For the text-containing cell, return its midpoint in (x, y) coordinate format. 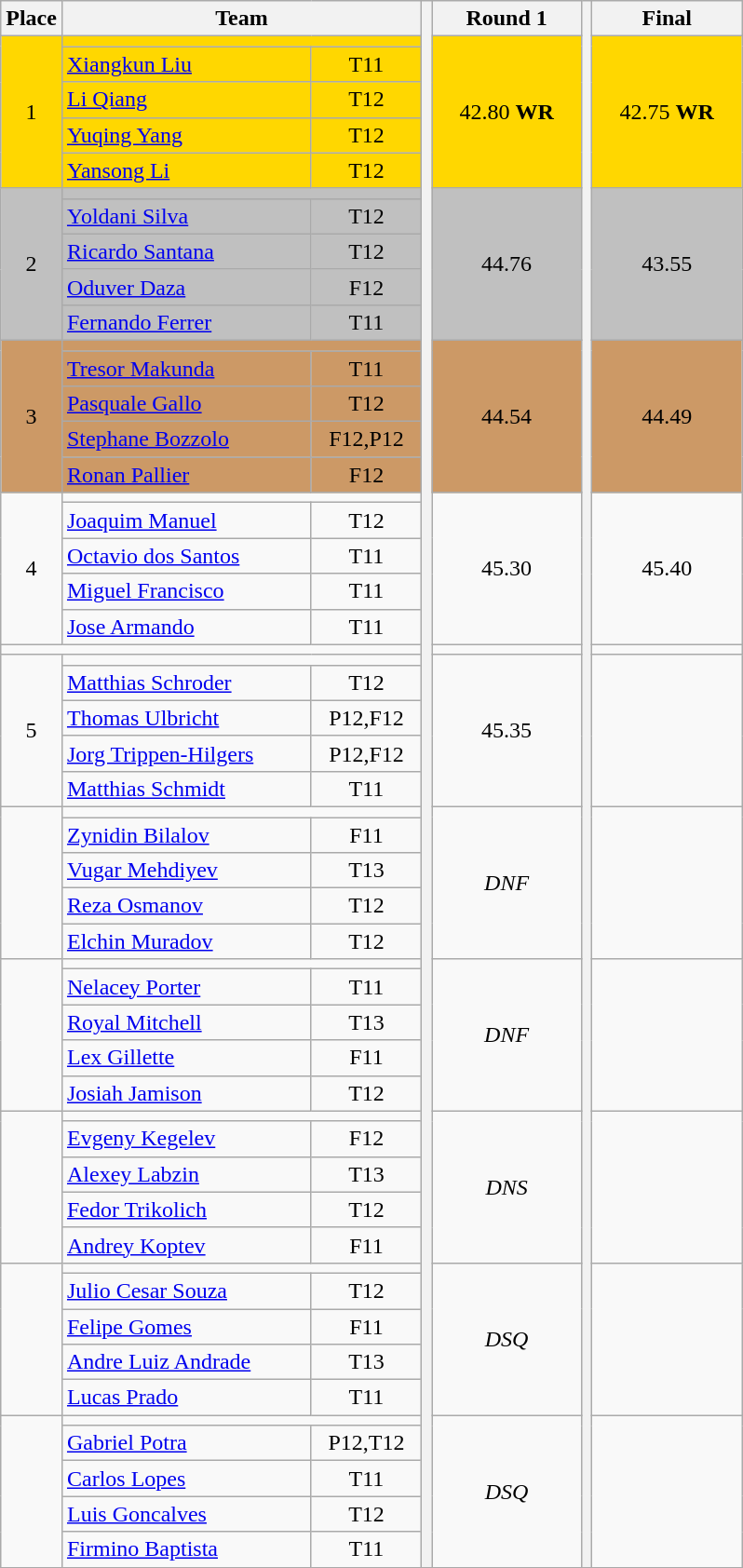
Lucas Prado (186, 1398)
DNS (507, 1186)
Gabriel Potra (186, 1443)
Jorg Trippen-Hilgers (186, 753)
Li Qiang (186, 100)
Josiah Jamison (186, 1093)
Fernando Ferrer (186, 322)
Vugar Mehdiyev (186, 871)
3 (32, 415)
Miguel Francisco (186, 591)
Nelacey Porter (186, 987)
43.55 (667, 264)
44.54 (507, 415)
45.40 (667, 568)
Reza Osmanov (186, 906)
Julio Cesar Souza (186, 1291)
Ronan Pallier (186, 475)
Andrey Koptev (186, 1245)
42.80 WR (507, 112)
Zynidin Bilalov (186, 835)
Ricardo Santana (186, 251)
F12,P12 (366, 439)
Firmino Baptista (186, 1549)
Yuqing Yang (186, 135)
Joaquim Manuel (186, 520)
Pasquale Gallo (186, 404)
Team (241, 19)
P12,T12 (366, 1443)
Felipe Gomes (186, 1327)
Tresor Makunda (186, 368)
Matthias Schmidt (186, 789)
Oduver Daza (186, 287)
4 (32, 568)
44.76 (507, 264)
Xiangkun Liu (186, 64)
Carlos Lopes (186, 1479)
Fedor Trikolich (186, 1210)
Yansong Li (186, 170)
Thomas Ulbricht (186, 718)
45.35 (507, 730)
Octavio dos Santos (186, 556)
Royal Mitchell (186, 1022)
Luis Goncalves (186, 1514)
Stephane Bozzolo (186, 439)
1 (32, 112)
Final (667, 19)
Round 1 (507, 19)
2 (32, 264)
5 (32, 730)
Matthias Schroder (186, 683)
Alexey Labzin (186, 1174)
42.75 WR (667, 112)
Jose Armando (186, 627)
44.49 (667, 415)
Place (32, 19)
Evgeny Kegelev (186, 1139)
45.30 (507, 568)
Yoldani Silva (186, 216)
Elchin Muradov (186, 941)
Lex Gillette (186, 1058)
Andre Luiz Andrade (186, 1362)
